Capture the cell that displays the provided text and extract its (x, y) central coordinate. 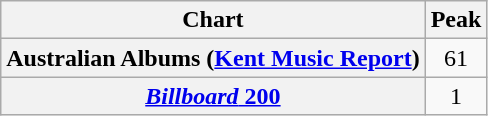
61 (456, 58)
Chart (213, 20)
1 (456, 96)
Australian Albums (Kent Music Report) (213, 58)
Peak (456, 20)
Billboard 200 (213, 96)
